Capture the cell that displays the provided text and extract its [x, y] central coordinate. 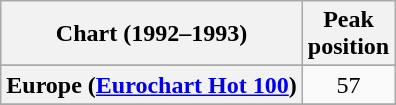
Chart (1992–1993) [152, 34]
Europe (Eurochart Hot 100) [152, 85]
57 [348, 85]
Peakposition [348, 34]
